Extract the (X, Y) coordinate from the center of the cell holding the provided text.  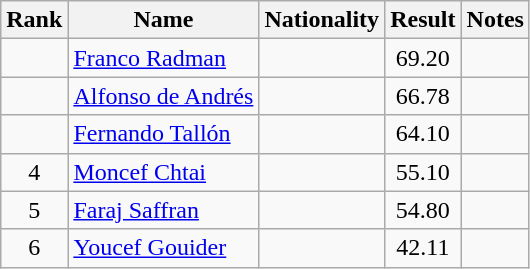
Name (164, 20)
Youcef Gouider (164, 248)
Faraj Saffran (164, 210)
Rank (34, 20)
Fernando Tallón (164, 134)
64.10 (423, 134)
Result (423, 20)
69.20 (423, 58)
Nationality (322, 20)
4 (34, 172)
Notes (495, 20)
5 (34, 210)
Alfonso de Andrés (164, 96)
42.11 (423, 248)
55.10 (423, 172)
54.80 (423, 210)
Moncef Chtai (164, 172)
Franco Radman (164, 58)
6 (34, 248)
66.78 (423, 96)
